For the text-containing cell, return its midpoint in [x, y] coordinate format. 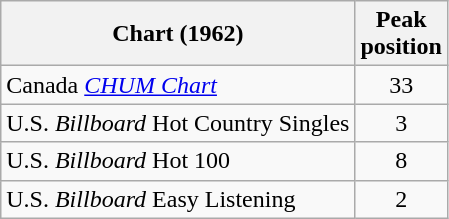
3 [401, 123]
Canada CHUM Chart [178, 85]
8 [401, 161]
U.S. Billboard Easy Listening [178, 199]
Peakposition [401, 34]
U.S. Billboard Hot Country Singles [178, 123]
U.S. Billboard Hot 100 [178, 161]
2 [401, 199]
33 [401, 85]
Chart (1962) [178, 34]
